Determine the [x, y] coordinate at the center of the cell enclosing the given text.  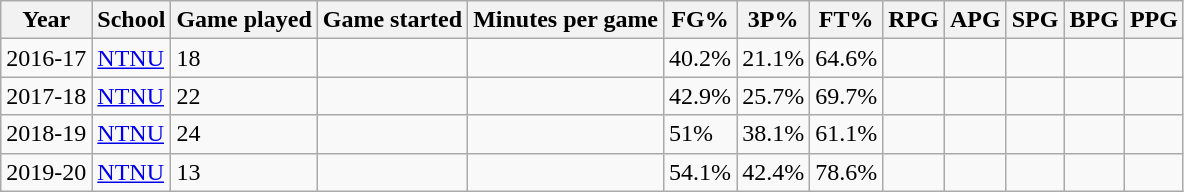
24 [244, 134]
51% [700, 134]
3P% [774, 20]
78.6% [846, 172]
42.9% [700, 96]
FG% [700, 20]
Minutes per game [566, 20]
BPG [1094, 20]
RPG [914, 20]
69.7% [846, 96]
61.1% [846, 134]
22 [244, 96]
64.6% [846, 58]
38.1% [774, 134]
2016-17 [46, 58]
42.4% [774, 172]
21.1% [774, 58]
School [132, 20]
Year [46, 20]
18 [244, 58]
54.1% [700, 172]
FT% [846, 20]
40.2% [700, 58]
2018-19 [46, 134]
25.7% [774, 96]
2019-20 [46, 172]
SPG [1035, 20]
Game started [392, 20]
13 [244, 172]
PPG [1154, 20]
APG [975, 20]
2017-18 [46, 96]
Game played [244, 20]
